Return the [x, y] coordinate for the center point of the cell that contains the specified text.  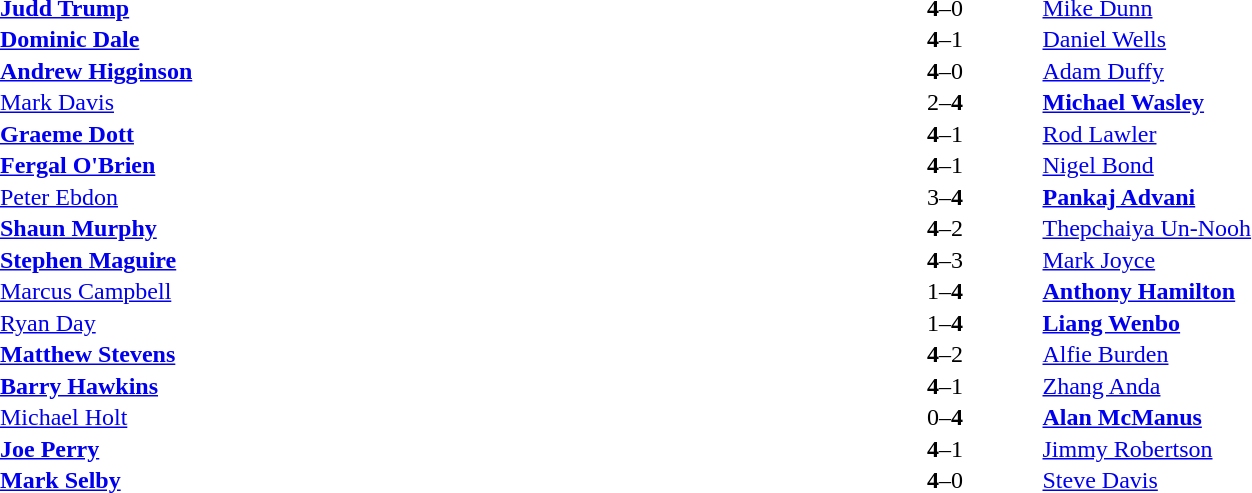
4–0 [944, 71]
2–4 [944, 103]
0–4 [944, 417]
4–3 [944, 260]
3–4 [944, 197]
